Locate the cell with the specified text and output its [X, Y] center coordinate. 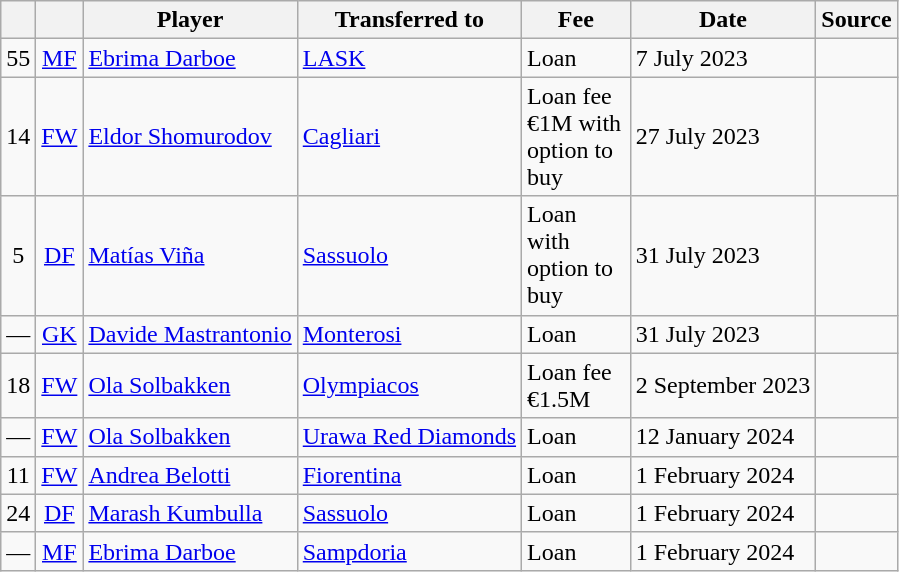
14 [18, 136]
18 [18, 386]
Olympiacos [409, 386]
Fee [576, 20]
Matías Viña [190, 256]
2 September 2023 [723, 386]
Eldor Shomurodov [190, 136]
24 [18, 513]
55 [18, 58]
Loan with option to buy [576, 256]
Transferred to [409, 20]
7 July 2023 [723, 58]
Fiorentina [409, 475]
Monterosi [409, 334]
Date [723, 20]
Cagliari [409, 136]
Davide Mastrantonio [190, 334]
5 [18, 256]
12 January 2024 [723, 437]
Urawa Red Diamonds [409, 437]
Player [190, 20]
Loan fee €1M with option to buy [576, 136]
27 July 2023 [723, 136]
Andrea Belotti [190, 475]
Source [856, 20]
Sampdoria [409, 551]
LASK [409, 58]
Loan fee €1.5M [576, 386]
11 [18, 475]
Marash Kumbulla [190, 513]
GK [60, 334]
